From the cell containing the given text, extract its center point as (x, y) coordinate. 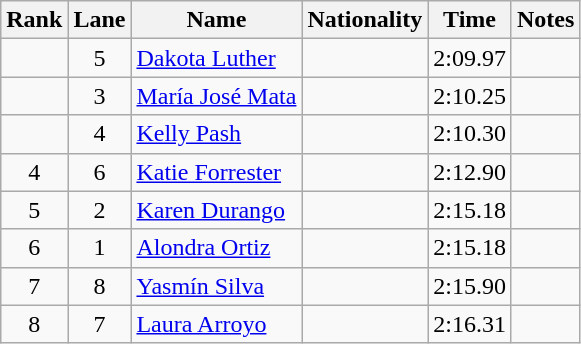
Katie Forrester (216, 172)
Kelly Pash (216, 134)
Laura Arroyo (216, 324)
2:09.97 (470, 58)
Time (470, 20)
2:15.90 (470, 286)
Alondra Ortiz (216, 248)
2:10.30 (470, 134)
2:10.25 (470, 96)
Dakota Luther (216, 58)
Name (216, 20)
María José Mata (216, 96)
1 (100, 248)
2 (100, 210)
3 (100, 96)
Notes (545, 20)
Karen Durango (216, 210)
Nationality (365, 20)
Rank (34, 20)
Lane (100, 20)
2:12.90 (470, 172)
2:16.31 (470, 324)
Yasmín Silva (216, 286)
